Search for the cell housing the specified text and yield its [x, y] center coordinate. 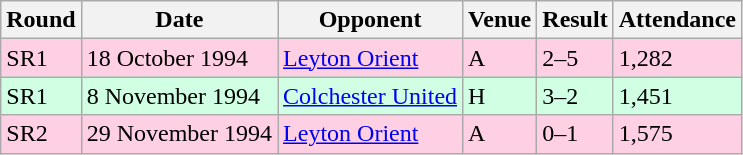
18 October 1994 [179, 58]
1,451 [677, 96]
1,282 [677, 58]
Round [41, 20]
Colchester United [370, 96]
3–2 [575, 96]
0–1 [575, 134]
SR2 [41, 134]
1,575 [677, 134]
Attendance [677, 20]
29 November 1994 [179, 134]
8 November 1994 [179, 96]
Result [575, 20]
Opponent [370, 20]
H [500, 96]
Date [179, 20]
2–5 [575, 58]
Venue [500, 20]
